Find where the given text appears and provide that cell's center as [X, Y] coordinate. 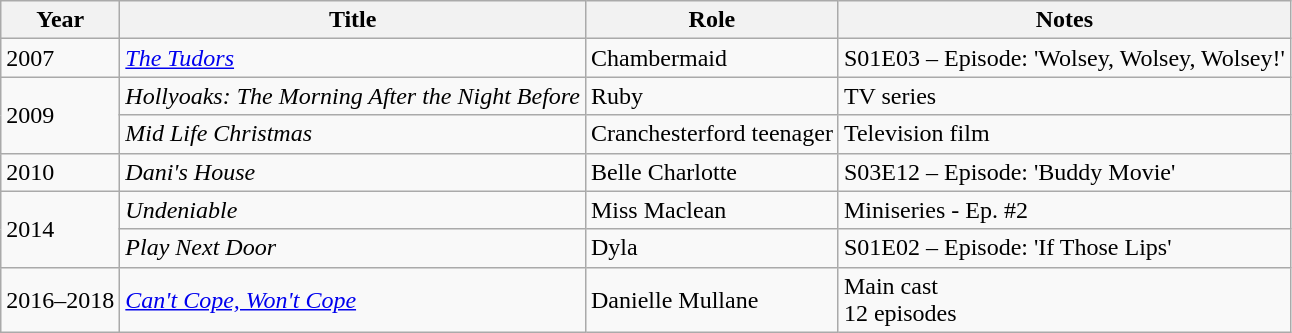
S03E12 – Episode: 'Buddy Movie' [1064, 172]
Notes [1064, 20]
Chambermaid [712, 58]
Ruby [712, 96]
Year [60, 20]
Danielle Mullane [712, 300]
2010 [60, 172]
2009 [60, 115]
Undeniable [353, 210]
Role [712, 20]
Can't Cope, Won't Cope [353, 300]
S01E02 – Episode: 'If Those Lips' [1064, 248]
Belle Charlotte [712, 172]
2014 [60, 229]
Miniseries - Ep. #2 [1064, 210]
S01E03 – Episode: 'Wolsey, Wolsey, Wolsey!' [1064, 58]
Mid Life Christmas [353, 134]
Cranchesterford teenager [712, 134]
Miss Maclean [712, 210]
Title [353, 20]
Dyla [712, 248]
2016–2018 [60, 300]
Main cast12 episodes [1064, 300]
Hollyoaks: The Morning After the Night Before [353, 96]
Play Next Door [353, 248]
TV series [1064, 96]
Television film [1064, 134]
Dani's House [353, 172]
The Tudors [353, 58]
2007 [60, 58]
